Return (x, y) of the center of cell containing provided text 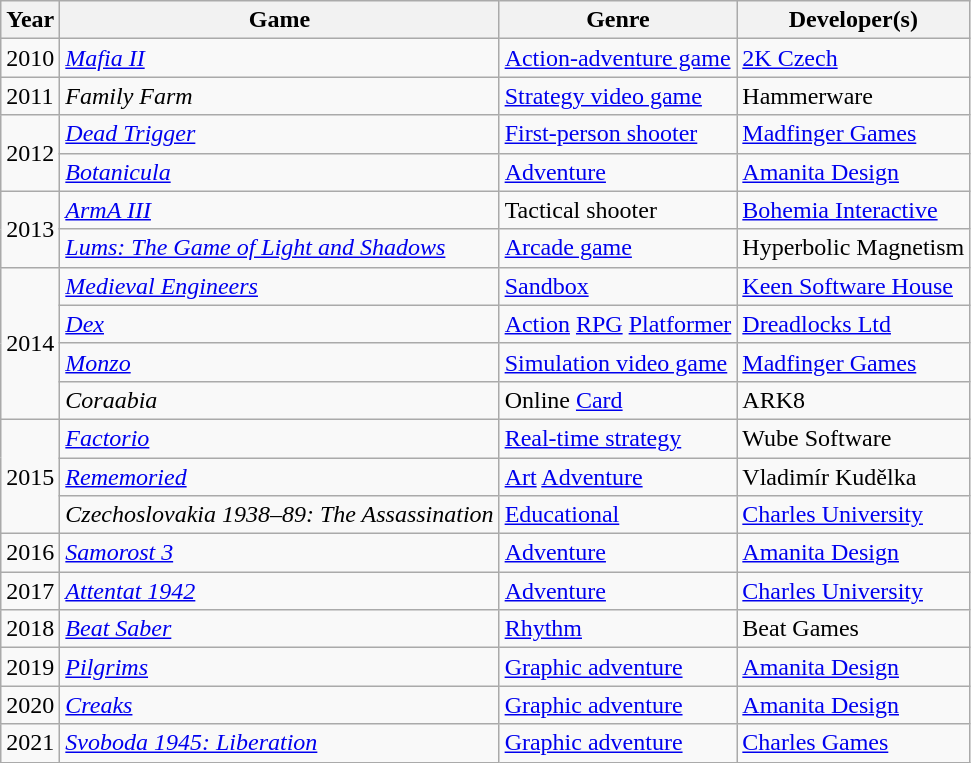
Hammerware (854, 96)
Attentat 1942 (280, 591)
2019 (30, 667)
Tactical shooter (618, 210)
Dead Trigger (280, 134)
Czechoslovakia 1938–89: The Assassination (280, 515)
Factorio (280, 438)
Sandbox (618, 286)
2015 (30, 476)
Arcade game (618, 248)
Strategy video game (618, 96)
2012 (30, 153)
Lums: The Game of Light and Shadows (280, 248)
Hyperbolic Magnetism (854, 248)
ArmA III (280, 210)
Beat Saber (280, 629)
Pilgrims (280, 667)
Rhythm (618, 629)
Online Card (618, 400)
Art Adventure (618, 477)
Coraabia (280, 400)
Mafia II (280, 58)
Creaks (280, 705)
2K Czech (854, 58)
Svoboda 1945: Liberation (280, 743)
Wube Software (854, 438)
Beat Games (854, 629)
Keen Software House (854, 286)
Bohemia Interactive (854, 210)
Dreadlocks Ltd (854, 324)
Dex (280, 324)
2014 (30, 343)
Simulation video game (618, 362)
Monzo (280, 362)
2011 (30, 96)
Educational (618, 515)
First-person shooter (618, 134)
2018 (30, 629)
Vladimír Kudělka (854, 477)
Genre (618, 20)
Charles Games (854, 743)
2016 (30, 553)
2020 (30, 705)
2010 (30, 58)
2013 (30, 229)
ARK8 (854, 400)
2017 (30, 591)
Year (30, 20)
Botanicula (280, 172)
2021 (30, 743)
Family Farm (280, 96)
Rememoried (280, 477)
Action RPG Platformer (618, 324)
Action-adventure game (618, 58)
Samorost 3 (280, 553)
Game (280, 20)
Real-time strategy (618, 438)
Developer(s) (854, 20)
Medieval Engineers (280, 286)
